Pinpoint the cell where the given text exists, returning its (x, y) midpoint coordinate. 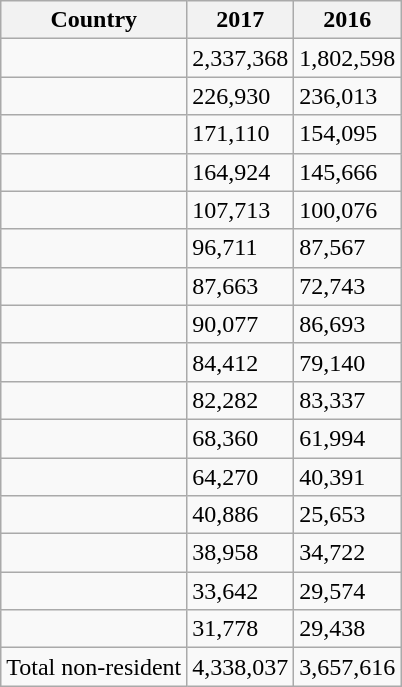
107,713 (240, 210)
40,886 (240, 515)
2,337,368 (240, 58)
38,958 (240, 553)
83,337 (348, 400)
79,140 (348, 362)
236,013 (348, 96)
1,802,598 (348, 58)
Total non-resident (94, 667)
Country (94, 20)
31,778 (240, 629)
87,567 (348, 248)
64,270 (240, 477)
87,663 (240, 286)
3,657,616 (348, 667)
68,360 (240, 438)
86,693 (348, 324)
25,653 (348, 515)
2016 (348, 20)
34,722 (348, 553)
100,076 (348, 210)
29,574 (348, 591)
33,642 (240, 591)
226,930 (240, 96)
96,711 (240, 248)
61,994 (348, 438)
171,110 (240, 134)
145,666 (348, 172)
164,924 (240, 172)
4,338,037 (240, 667)
154,095 (348, 134)
82,282 (240, 400)
40,391 (348, 477)
72,743 (348, 286)
90,077 (240, 324)
2017 (240, 20)
84,412 (240, 362)
29,438 (348, 629)
